Output the (x, y) coordinate of the center of the cell containing the given text.  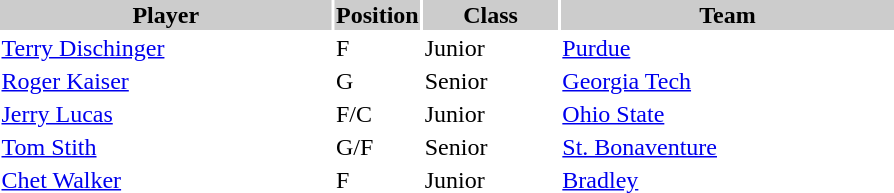
Purdue (728, 48)
Position (378, 15)
Player (166, 15)
Ohio State (728, 114)
St. Bonaventure (728, 147)
F/C (378, 114)
G/F (378, 147)
G (378, 81)
F (378, 48)
Tom Stith (166, 147)
Team (728, 15)
Terry Dischinger (166, 48)
Roger Kaiser (166, 81)
Georgia Tech (728, 81)
Jerry Lucas (166, 114)
Class (490, 15)
